Output the (x, y) coordinate of the center of the cell containing the given text.  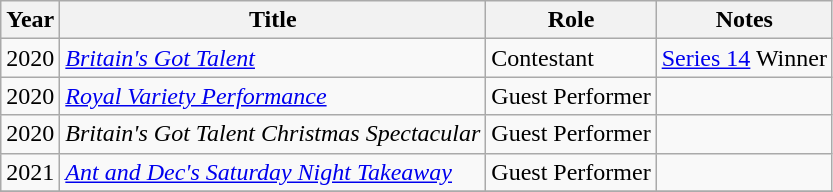
Britain's Got Talent (273, 58)
Royal Variety Performance (273, 96)
Notes (744, 20)
Title (273, 20)
Contestant (571, 58)
Ant and Dec's Saturday Night Takeaway (273, 172)
2021 (30, 172)
Britain's Got Talent Christmas Spectacular (273, 134)
Year (30, 20)
Role (571, 20)
Series 14 Winner (744, 58)
